Pinpoint the cell where the given text exists, returning its (X, Y) midpoint coordinate. 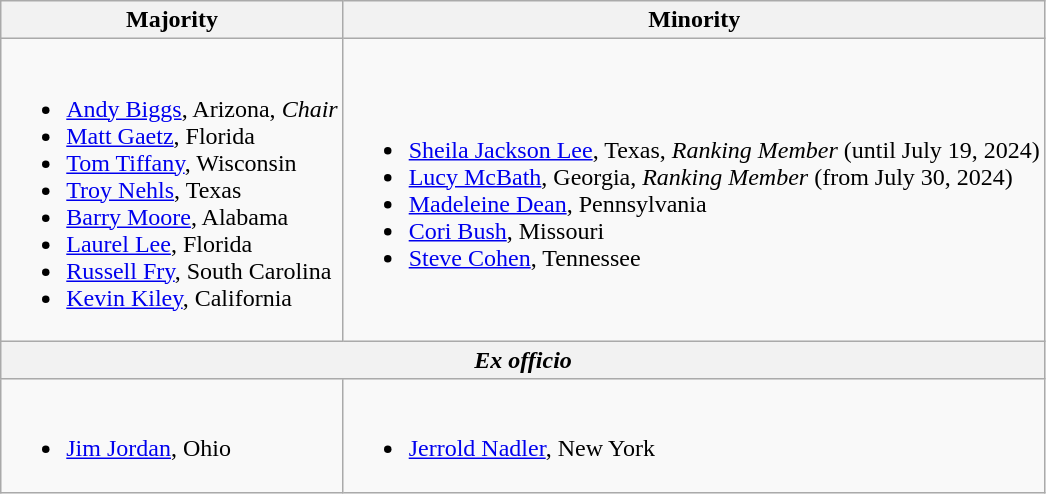
Jerrold Nadler, New York (694, 436)
Jim Jordan, Ohio (172, 436)
Majority (172, 20)
Minority (694, 20)
Ex officio (524, 360)
